Find where the given text appears and provide that cell's center as (x, y) coordinate. 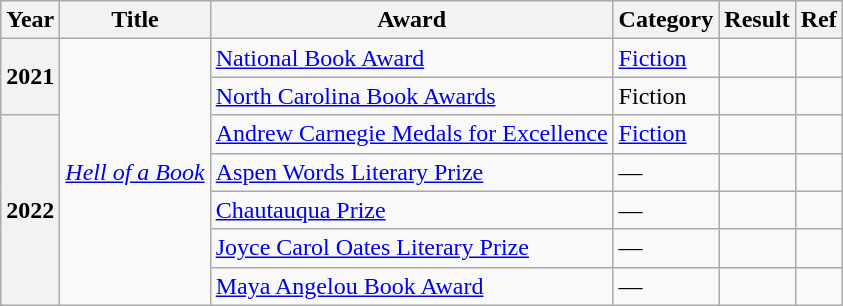
North Carolina Book Awards (412, 96)
National Book Award (412, 58)
Joyce Carol Oates Literary Prize (412, 248)
2021 (30, 77)
Chautauqua Prize (412, 210)
Maya Angelou Book Award (412, 286)
Andrew Carnegie Medals for Excellence (412, 134)
Hell of a Book (135, 172)
Year (30, 20)
2022 (30, 210)
Ref (818, 20)
Result (757, 20)
Award (412, 20)
Title (135, 20)
Category (666, 20)
Aspen Words Literary Prize (412, 172)
